From the cell containing the given text, extract its center point as (x, y) coordinate. 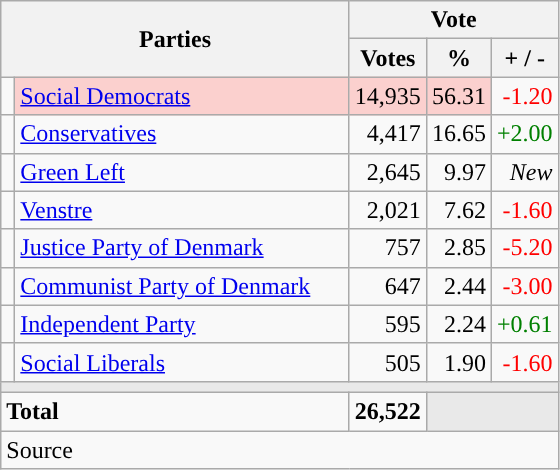
16.65 (458, 134)
505 (388, 362)
2,645 (388, 172)
Votes (388, 58)
9.97 (458, 172)
+ / - (524, 58)
2.24 (458, 324)
Social Liberals (182, 362)
Green Left (182, 172)
New (524, 172)
Source (280, 449)
-5.20 (524, 248)
-1.20 (524, 96)
7.62 (458, 210)
14,935 (388, 96)
Total (176, 411)
2.85 (458, 248)
595 (388, 324)
Vote (454, 20)
26,522 (388, 411)
% (458, 58)
2,021 (388, 210)
56.31 (458, 96)
2.44 (458, 286)
757 (388, 248)
Parties (176, 39)
Communist Party of Denmark (182, 286)
Justice Party of Denmark (182, 248)
+0.61 (524, 324)
1.90 (458, 362)
647 (388, 286)
Venstre (182, 210)
4,417 (388, 134)
Independent Party (182, 324)
-3.00 (524, 286)
+2.00 (524, 134)
Social Democrats (182, 96)
Conservatives (182, 134)
